Output the [x, y] coordinate of the center of the cell containing the given text.  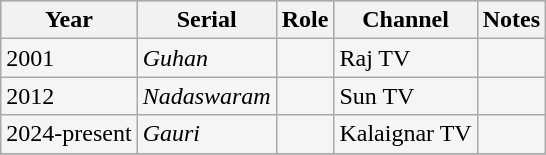
Raj TV [406, 58]
Notes [511, 20]
Gauri [206, 134]
2012 [69, 96]
Sun TV [406, 96]
2001 [69, 58]
Channel [406, 20]
Guhan [206, 58]
2024-present [69, 134]
Kalaignar TV [406, 134]
Serial [206, 20]
Nadaswaram [206, 96]
Role [305, 20]
Year [69, 20]
